From the cell containing the given text, extract its center point as [X, Y] coordinate. 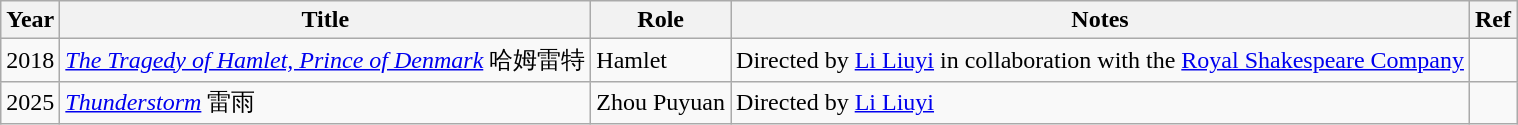
Year [30, 20]
Title [326, 20]
Hamlet [661, 60]
The Tragedy of Hamlet, Prince of Denmark 哈姆雷特 [326, 60]
Thunderstorm 雷雨 [326, 102]
2025 [30, 102]
Role [661, 20]
Directed by Li Liuyi in collaboration with the Royal Shakespeare Company [1100, 60]
Zhou Puyuan [661, 102]
Ref [1492, 20]
2018 [30, 60]
Directed by Li Liuyi [1100, 102]
Notes [1100, 20]
